Capture the cell that displays the provided text and extract its [x, y] central coordinate. 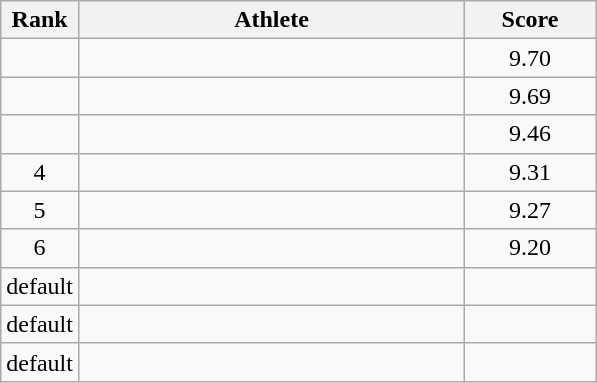
9.70 [530, 58]
9.31 [530, 172]
4 [40, 172]
9.46 [530, 134]
9.27 [530, 210]
5 [40, 210]
6 [40, 248]
Score [530, 20]
Athlete [271, 20]
Rank [40, 20]
9.69 [530, 96]
9.20 [530, 248]
